Identify which cell holds the provided text, then report its [X, Y] central coordinate. 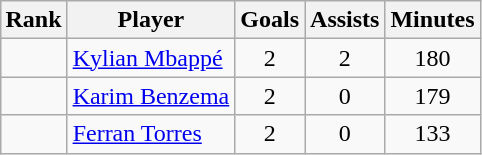
Kylian Mbappé [151, 58]
133 [432, 134]
Karim Benzema [151, 96]
180 [432, 58]
179 [432, 96]
Minutes [432, 20]
Player [151, 20]
Rank [34, 20]
Assists [345, 20]
Ferran Torres [151, 134]
Goals [270, 20]
